For the text-containing cell, return its midpoint in [x, y] coordinate format. 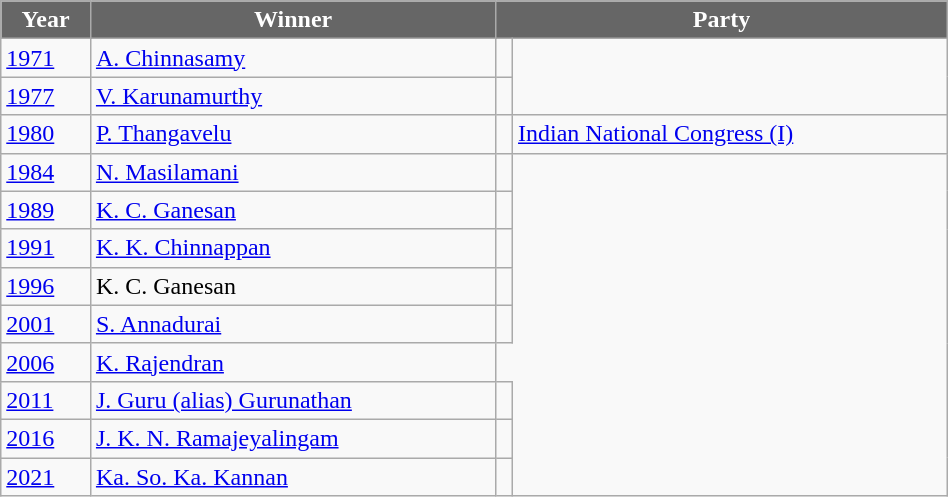
Party [722, 20]
1984 [46, 172]
V. Karunamurthy [292, 96]
1996 [46, 286]
N. Masilamani [292, 172]
2021 [46, 477]
J. K. N. Ramajeyalingam [292, 438]
1980 [46, 134]
2001 [46, 324]
2011 [46, 400]
K. Rajendran [292, 362]
2006 [46, 362]
K. K. Chinnappan [292, 248]
J. Guru (alias) Gurunathan [292, 400]
1971 [46, 58]
S. Annadurai [292, 324]
2016 [46, 438]
Year [46, 20]
P. Thangavelu [292, 134]
Winner [292, 20]
Ka. So. Ka. Kannan [292, 477]
1991 [46, 248]
1989 [46, 210]
A. Chinnasamy [292, 58]
1977 [46, 96]
Indian National Congress (I) [730, 134]
